Return the (x, y) coordinate for the center point of the cell that contains the specified text.  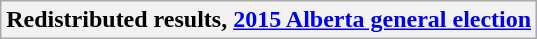
Redistributed results, 2015 Alberta general election (269, 20)
